From the cell containing the given text, extract its center point as (X, Y) coordinate. 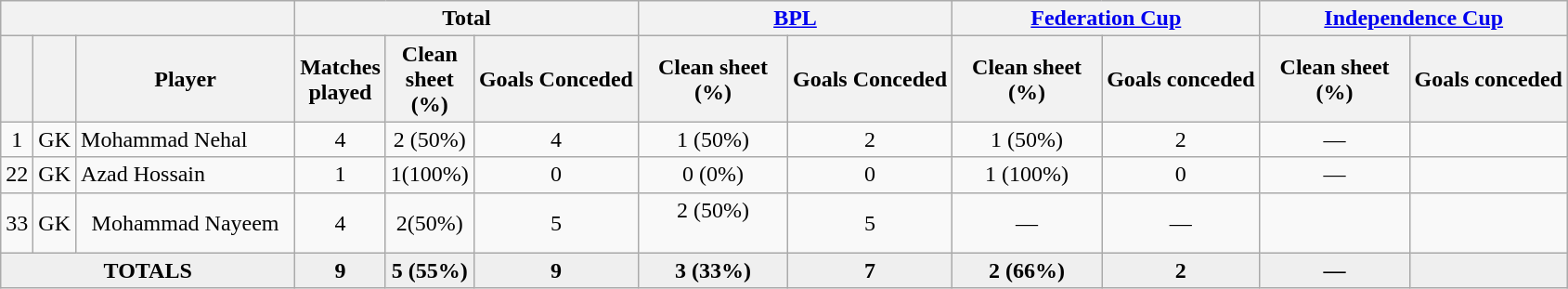
Mohammad Nehal (186, 139)
2 (66%) (1027, 270)
Total (467, 19)
7 (869, 270)
BPL (795, 19)
1 (100%) (1027, 175)
Azad Hossain (186, 175)
2(50%) (429, 223)
33 (17, 223)
Player (186, 79)
3 (33%) (713, 270)
TOTALS (149, 270)
Federation Cup (1107, 19)
22 (17, 175)
1(100%) (429, 175)
Independence Cup (1413, 19)
0 (0%) (713, 175)
Matches played (341, 79)
5 (55%) (429, 270)
Mohammad Nayeem (186, 223)
